Determine the (x, y) coordinate at the center of the cell enclosing the given text.  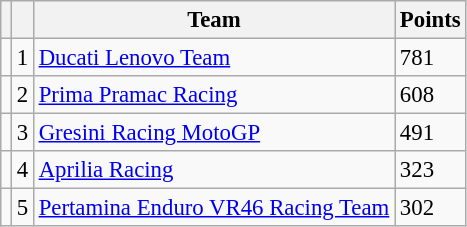
Pertamina Enduro VR46 Racing Team (214, 208)
608 (430, 95)
Gresini Racing MotoGP (214, 133)
3 (22, 133)
1 (22, 58)
302 (430, 208)
Prima Pramac Racing (214, 95)
5 (22, 208)
2 (22, 95)
Points (430, 20)
491 (430, 133)
323 (430, 170)
Aprilia Racing (214, 170)
Ducati Lenovo Team (214, 58)
781 (430, 58)
4 (22, 170)
Team (214, 20)
